From the cell containing the given text, extract its center point as (x, y) coordinate. 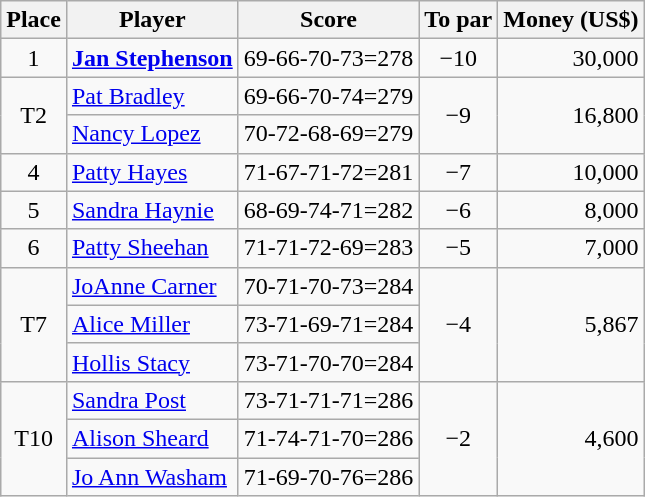
Sandra Post (152, 400)
Patty Sheehan (152, 248)
5,867 (571, 324)
71-67-71-72=281 (328, 172)
73-71-71-71=286 (328, 400)
16,800 (571, 115)
Place (34, 20)
71-69-70-76=286 (328, 477)
T7 (34, 324)
Nancy Lopez (152, 134)
69-66-70-74=279 (328, 96)
Jo Ann Washam (152, 477)
−9 (458, 115)
6 (34, 248)
−6 (458, 210)
Pat Bradley (152, 96)
Hollis Stacy (152, 362)
−7 (458, 172)
Alice Miller (152, 324)
4 (34, 172)
70-71-70-73=284 (328, 286)
T2 (34, 115)
−10 (458, 58)
Jan Stephenson (152, 58)
4,600 (571, 438)
73-71-70-70=284 (328, 362)
7,000 (571, 248)
Player (152, 20)
1 (34, 58)
Score (328, 20)
70-72-68-69=279 (328, 134)
71-71-72-69=283 (328, 248)
69-66-70-73=278 (328, 58)
Money (US$) (571, 20)
68-69-74-71=282 (328, 210)
5 (34, 210)
30,000 (571, 58)
8,000 (571, 210)
−4 (458, 324)
−2 (458, 438)
T10 (34, 438)
10,000 (571, 172)
71-74-71-70=286 (328, 438)
To par (458, 20)
73-71-69-71=284 (328, 324)
Sandra Haynie (152, 210)
−5 (458, 248)
JoAnne Carner (152, 286)
Patty Hayes (152, 172)
Alison Sheard (152, 438)
